Extract the [x, y] coordinate from the center of the cell holding the provided text.  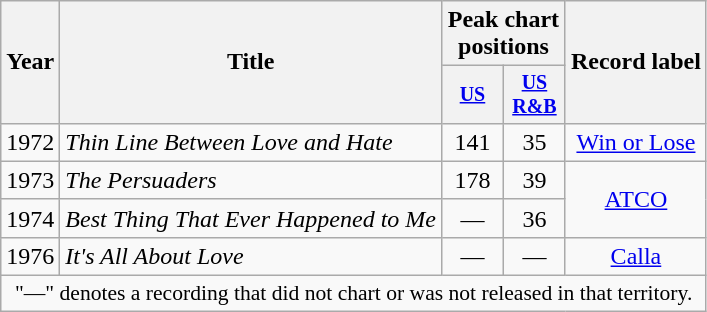
US [472, 94]
1976 [30, 256]
Win or Lose [636, 142]
1973 [30, 180]
Title [251, 62]
Thin Line Between Love and Hate [251, 142]
"—" denotes a recording that did not chart or was not released in that territory. [354, 294]
36 [534, 218]
39 [534, 180]
Year [30, 62]
It's All About Love [251, 256]
USR&B [534, 94]
Peak chart positions [503, 34]
The Persuaders [251, 180]
1974 [30, 218]
178 [472, 180]
Best Thing That Ever Happened to Me [251, 218]
Record label [636, 62]
Calla [636, 256]
141 [472, 142]
1972 [30, 142]
ATCO [636, 199]
35 [534, 142]
